For the text-containing cell, return its midpoint in [x, y] coordinate format. 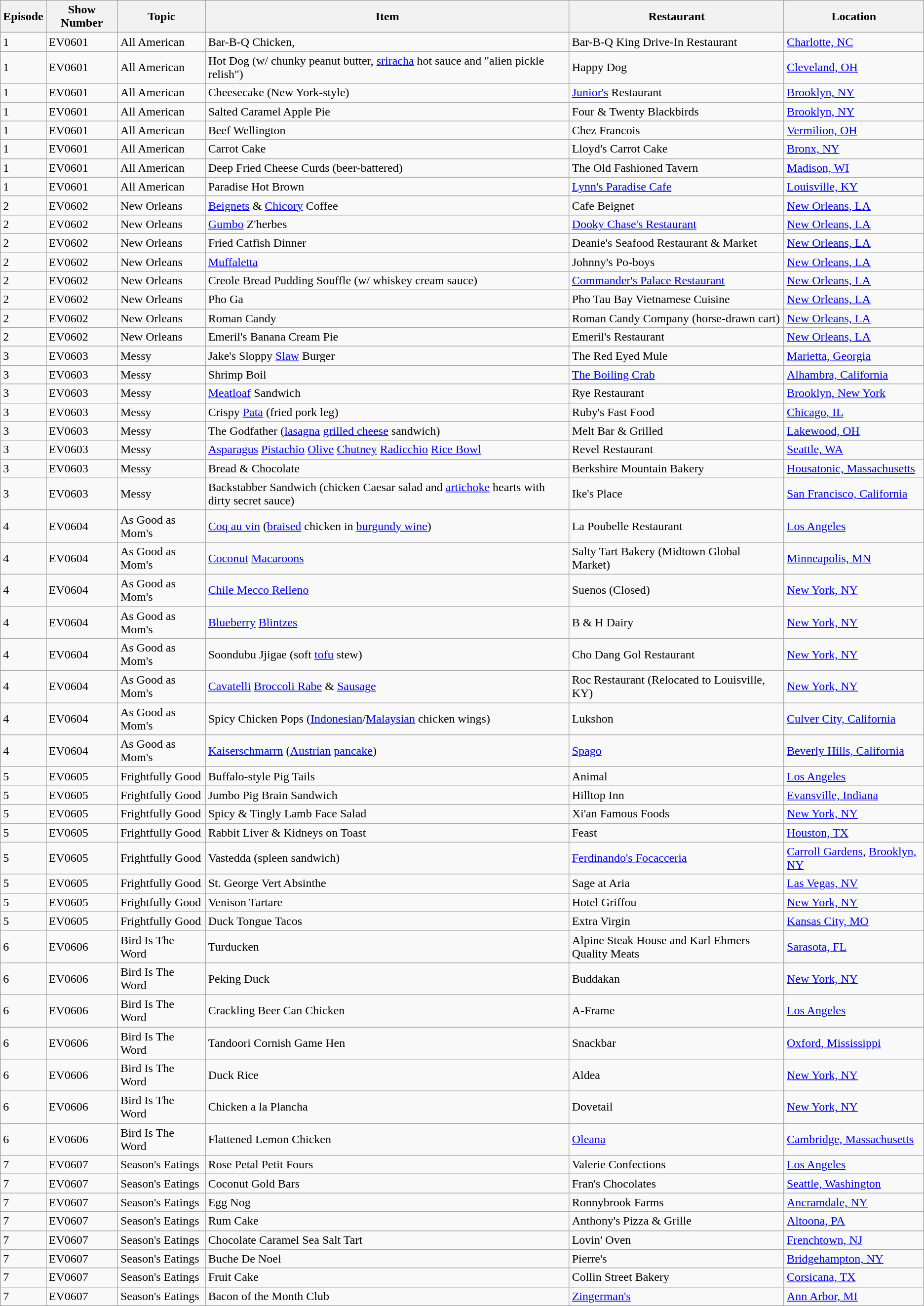
Crackling Beer Can Chicken [387, 1011]
Carroll Gardens, Brooklyn, NY [854, 858]
Asparagus Pistachio Olive Chutney Radicchio Rice Bowl [387, 450]
Valerie Confections [676, 1165]
Egg Nog [387, 1202]
Cafe Beignet [676, 205]
Culver City, California [854, 719]
Duck Rice [387, 1075]
Buddakan [676, 978]
Cho Dang Gol Restaurant [676, 654]
Suenos (Closed) [676, 590]
Peking Duck [387, 978]
Anthony's Pizza & Grille [676, 1221]
Shrimp Boil [387, 375]
Snackbar [676, 1042]
Madison, WI [854, 168]
Las Vegas, NV [854, 883]
Beef Wellington [387, 130]
Brooklyn, New York [854, 393]
Deep Fried Cheese Curds (beer-battered) [387, 168]
Emeril's Banana Cream Pie [387, 337]
Spicy & Tingly Lamb Face Salad [387, 814]
St. George Vert Absinthe [387, 883]
Restaurant [676, 17]
B & H Dairy [676, 622]
Soondubu Jjigae (soft tofu stew) [387, 654]
Revel Restaurant [676, 450]
Lloyd's Carrot Cake [676, 149]
Altoona, PA [854, 1221]
Coq au vin (braised chicken in burgundy wine) [387, 526]
Marietta, Georgia [854, 356]
Vastedda (spleen sandwich) [387, 858]
Muffaletta [387, 262]
Item [387, 17]
Aldea [676, 1075]
Coconut Macaroons [387, 558]
Bronx, NY [854, 149]
Hilltop Inn [676, 795]
Pierre's [676, 1259]
Ancramdale, NY [854, 1202]
Hotel Griffou [676, 902]
Buche De Noel [387, 1259]
Lukshon [676, 719]
Episode [23, 17]
Bacon of the Month Club [387, 1296]
Kansas City, MO [854, 921]
Bar-B-Q King Drive-In Restaurant [676, 42]
Lynn's Paradise Cafe [676, 187]
San Francisco, California [854, 494]
Frenchtown, NJ [854, 1240]
Rose Petal Petit Fours [387, 1165]
Zingerman's [676, 1296]
Ronnybrook Farms [676, 1202]
Creole Bread Pudding Souffle (w/ whiskey cream sauce) [387, 281]
Feast [676, 833]
Johnny's Po-boys [676, 262]
Hot Dog (w/ chunky peanut butter, sriracha hot sauce and "alien pickle relish") [387, 67]
Lovin' Oven [676, 1240]
Kaiserschmarrn (Austrian pancake) [387, 751]
Gumbo Z'herbes [387, 224]
Chicago, IL [854, 412]
Bridgehampton, NY [854, 1259]
Seattle, WA [854, 450]
Four & Twenty Blackbirds [676, 112]
Ferdinando's Focacceria [676, 858]
Houston, TX [854, 833]
Duck Tongue Tacos [387, 921]
Beverly Hills, California [854, 751]
Coconut Gold Bars [387, 1184]
Cavatelli Broccoli Rabe & Sausage [387, 687]
Jake's Sloppy Slaw Burger [387, 356]
The Old Fashioned Tavern [676, 168]
Cheesecake (New York-style) [387, 93]
Flattened Lemon Chicken [387, 1139]
Sarasota, FL [854, 947]
Roc Restaurant (Relocated to Louisville, KY) [676, 687]
Roman Candy [387, 318]
Venison Tartare [387, 902]
Berkshire Mountain Bakery [676, 468]
Dovetail [676, 1108]
Chocolate Caramel Sea Salt Tart [387, 1240]
Ann Arbor, MI [854, 1296]
The Boiling Crab [676, 375]
Housatonic, Massachusetts [854, 468]
Beignets & Chicory Coffee [387, 205]
Fran's Chocolates [676, 1184]
Seattle, Washington [854, 1184]
Fruit Cake [387, 1277]
Backstabber Sandwich (chicken Caesar salad and artichoke hearts with dirty secret sauce) [387, 494]
Chicken a la Plancha [387, 1108]
Oleana [676, 1139]
Rabbit Liver & Kidneys on Toast [387, 833]
Extra Virgin [676, 921]
Cambridge, Massachusetts [854, 1139]
Oxford, Mississippi [854, 1042]
Junior's Restaurant [676, 93]
Deanie's Seafood Restaurant & Market [676, 243]
Pho Tau Bay Vietnamese Cuisine [676, 300]
Spicy Chicken Pops (Indonesian/Malaysian chicken wings) [387, 719]
Charlotte, NC [854, 42]
The Godfather (lasagna grilled cheese sandwich) [387, 431]
Bar-B-Q Chicken, [387, 42]
Crispy Pata (fried pork leg) [387, 412]
Pho Ga [387, 300]
Alpine Steak House and Karl Ehmers Quality Meats [676, 947]
Minneapolis, MN [854, 558]
Alhambra, California [854, 375]
Tandoori Cornish Game Hen [387, 1042]
Chile Mecco Relleno [387, 590]
Paradise Hot Brown [387, 187]
Topic [161, 17]
Vermilion, OH [854, 130]
Turducken [387, 947]
Bread & Chocolate [387, 468]
Carrot Cake [387, 149]
Dooky Chase's Restaurant [676, 224]
Buffalo-style Pig Tails [387, 776]
Spago [676, 751]
Ruby's Fast Food [676, 412]
Chez Francois [676, 130]
Animal [676, 776]
Xi'an Famous Foods [676, 814]
Salted Caramel Apple Pie [387, 112]
Happy Dog [676, 67]
Salty Tart Bakery (Midtown Global Market) [676, 558]
La Poubelle Restaurant [676, 526]
Rum Cake [387, 1221]
Meatloaf Sandwich [387, 393]
Blueberry Blintzes [387, 622]
Show Number [82, 17]
The Red Eyed Mule [676, 356]
Fried Catfish Dinner [387, 243]
A-Frame [676, 1011]
Jumbo Pig Brain Sandwich [387, 795]
Collin Street Bakery [676, 1277]
Sage at Aria [676, 883]
Louisville, KY [854, 187]
Location [854, 17]
Commander's Palace Restaurant [676, 281]
Melt Bar & Grilled [676, 431]
Emeril's Restaurant [676, 337]
Rye Restaurant [676, 393]
Roman Candy Company (horse-drawn cart) [676, 318]
Cleveland, OH [854, 67]
Corsicana, TX [854, 1277]
Evansville, Indiana [854, 795]
Lakewood, OH [854, 431]
Ike's Place [676, 494]
